Capture the cell that displays the provided text and extract its [X, Y] central coordinate. 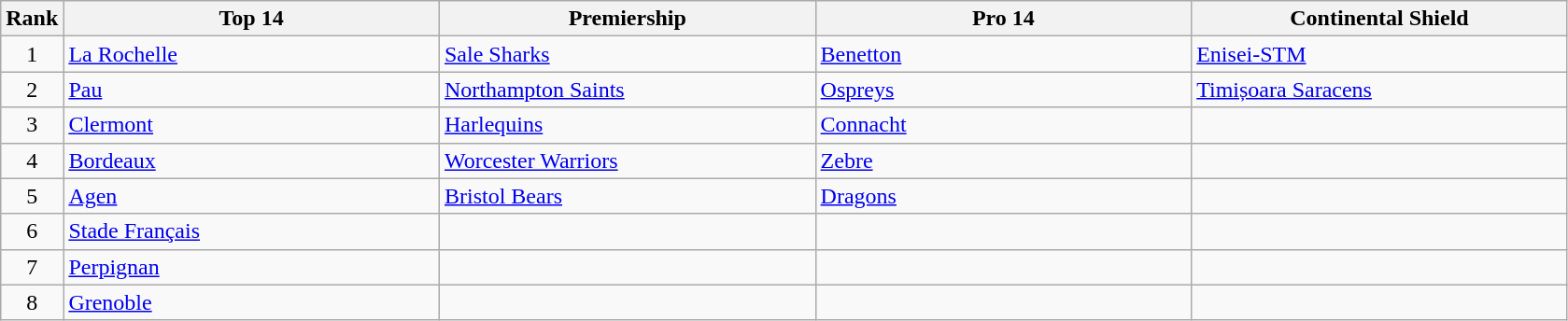
Northampton Saints [628, 90]
Benetton [1003, 54]
6 [32, 231]
Harlequins [628, 125]
Sale Sharks [628, 54]
3 [32, 125]
Zebre [1003, 160]
Agen [252, 196]
Rank [32, 19]
8 [32, 302]
Enisei-STM [1380, 54]
2 [32, 90]
1 [32, 54]
Worcester Warriors [628, 160]
Clermont [252, 125]
Pau [252, 90]
La Rochelle [252, 54]
5 [32, 196]
Ospreys [1003, 90]
Timișoara Saracens [1380, 90]
Premiership [628, 19]
Pro 14 [1003, 19]
Dragons [1003, 196]
Continental Shield [1380, 19]
Perpignan [252, 267]
Top 14 [252, 19]
7 [32, 267]
Connacht [1003, 125]
Bristol Bears [628, 196]
Stade Français [252, 231]
Grenoble [252, 302]
4 [32, 160]
Bordeaux [252, 160]
